Detect which cell encompasses the target text, then output its [x, y] center coordinate. 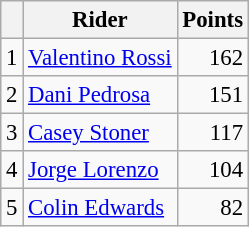
162 [212, 58]
Colin Edwards [100, 208]
5 [12, 208]
Points [212, 20]
2 [12, 95]
Valentino Rossi [100, 58]
151 [212, 95]
Casey Stoner [100, 133]
104 [212, 170]
1 [12, 58]
Dani Pedrosa [100, 95]
Jorge Lorenzo [100, 170]
117 [212, 133]
82 [212, 208]
Rider [100, 20]
4 [12, 170]
3 [12, 133]
